Pinpoint the cell where the given text exists, returning its [X, Y] midpoint coordinate. 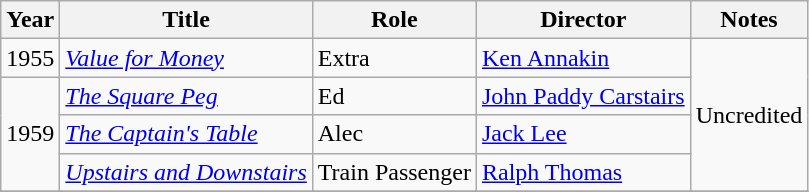
Upstairs and Downstairs [186, 172]
Uncredited [749, 115]
Jack Lee [583, 134]
John Paddy Carstairs [583, 96]
1955 [30, 58]
1959 [30, 134]
Extra [394, 58]
Title [186, 20]
Alec [394, 134]
Notes [749, 20]
Director [583, 20]
Ed [394, 96]
Ralph Thomas [583, 172]
Train Passenger [394, 172]
Year [30, 20]
Value for Money [186, 58]
The Captain's Table [186, 134]
Ken Annakin [583, 58]
The Square Peg [186, 96]
Role [394, 20]
